Provide the [X, Y] coordinate of the cell's center where the given text is located.  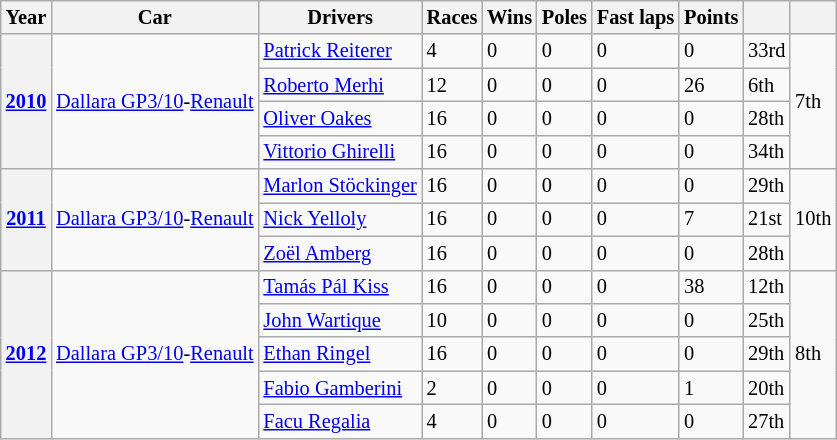
6th [766, 85]
Fast laps [636, 17]
Zoël Amberg [340, 253]
10th [813, 220]
20th [766, 388]
1 [711, 388]
33rd [766, 51]
Points [711, 17]
34th [766, 152]
7th [813, 102]
Year [26, 17]
Poles [564, 17]
38 [711, 287]
Races [452, 17]
Car [154, 17]
Wins [510, 17]
2010 [26, 102]
Facu Regalia [340, 421]
Tamás Pál Kiss [340, 287]
12th [766, 287]
Patrick Reiterer [340, 51]
Roberto Merhi [340, 85]
12 [452, 85]
27th [766, 421]
21st [766, 219]
Drivers [340, 17]
2011 [26, 220]
8th [813, 354]
Oliver Oakes [340, 118]
2012 [26, 354]
Fabio Gamberini [340, 388]
Ethan Ringel [340, 354]
2 [452, 388]
7 [711, 219]
Nick Yelloly [340, 219]
25th [766, 320]
10 [452, 320]
Vittorio Ghirelli [340, 152]
Marlon Stöckinger [340, 186]
26 [711, 85]
John Wartique [340, 320]
